Determine the [x, y] coordinate at the center of the cell enclosing the given text.  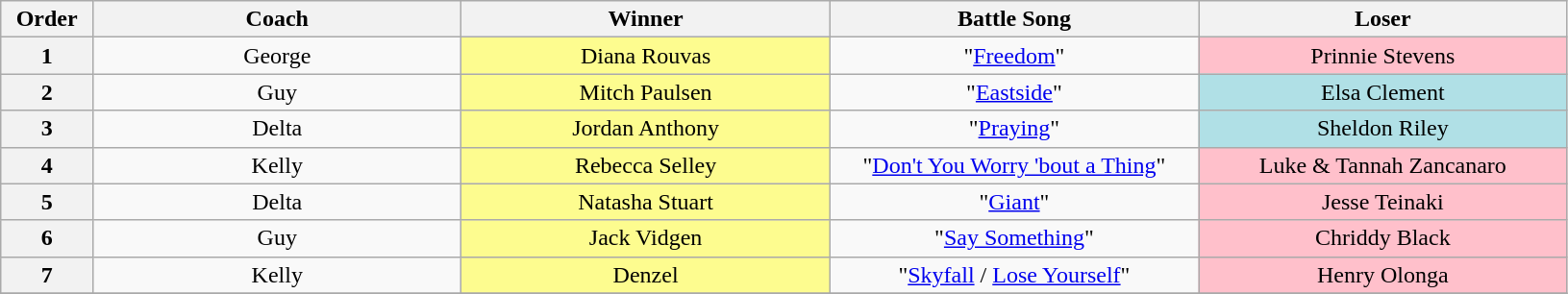
3 [47, 129]
"Eastside" [1013, 92]
Henry Olonga [1382, 275]
Battle Song [1013, 19]
Prinnie Stevens [1382, 56]
Winner [646, 19]
Diana Rouvas [646, 56]
Jack Vidgen [646, 238]
George [277, 56]
Loser [1382, 19]
Natasha Stuart [646, 202]
5 [47, 202]
Elsa Clement [1382, 92]
6 [47, 238]
1 [47, 56]
Mitch Paulsen [646, 92]
Chriddy Black [1382, 238]
"Skyfall / Lose Yourself" [1013, 275]
Order [47, 19]
Jesse Teinaki [1382, 202]
Sheldon Riley [1382, 129]
"Say Something" [1013, 238]
Coach [277, 19]
"Praying" [1013, 129]
7 [47, 275]
Rebecca Selley [646, 165]
2 [47, 92]
Jordan Anthony [646, 129]
Denzel [646, 275]
"Freedom" [1013, 56]
"Giant" [1013, 202]
4 [47, 165]
"Don't You Worry 'bout a Thing" [1013, 165]
Luke & Tannah Zancanaro [1382, 165]
